Pinpoint the cell where the given text exists, returning its [x, y] midpoint coordinate. 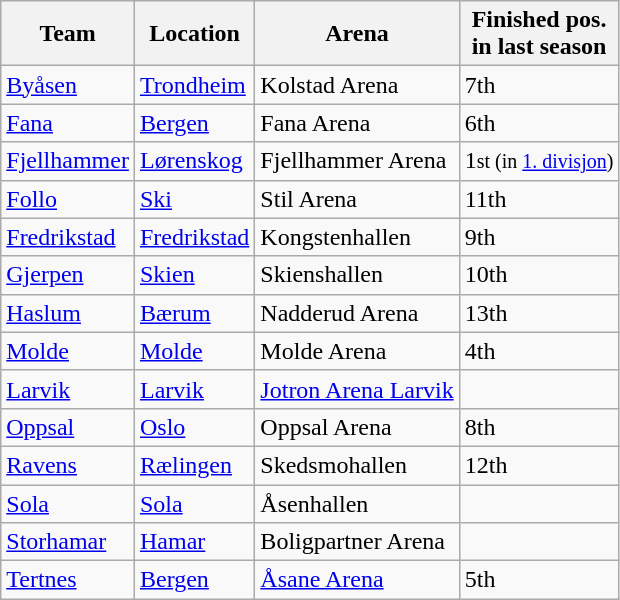
Kongstenhallen [357, 237]
Oppsal Arena [357, 427]
Kolstad Arena [357, 85]
Oslo [194, 427]
Jotron Arena Larvik [357, 389]
Stil Arena [357, 199]
Tertnes [68, 580]
Hamar [194, 542]
7th [539, 85]
Gjerpen [68, 275]
Fana Arena [357, 123]
11th [539, 199]
Storhamar [68, 542]
Fjellhammer [68, 161]
13th [539, 313]
9th [539, 237]
Åsane Arena [357, 580]
Trondheim [194, 85]
Finished pos.in last season [539, 34]
Arena [357, 34]
Haslum [68, 313]
Molde Arena [357, 351]
Bærum [194, 313]
Skien [194, 275]
12th [539, 465]
8th [539, 427]
Location [194, 34]
Skedsmohallen [357, 465]
Team [68, 34]
Follo [68, 199]
Ravens [68, 465]
Ski [194, 199]
1st (in 1. divisjon) [539, 161]
Fana [68, 123]
6th [539, 123]
Byåsen [68, 85]
Boligpartner Arena [357, 542]
10th [539, 275]
4th [539, 351]
5th [539, 580]
Nadderud Arena [357, 313]
Fjellhammer Arena [357, 161]
Rælingen [194, 465]
Lørenskog [194, 161]
Oppsal [68, 427]
Skienshallen [357, 275]
Åsenhallen [357, 503]
